Determine the (X, Y) coordinate at the center of the cell enclosing the given text.  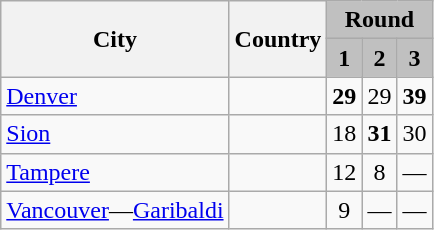
Round (380, 20)
Vancouver—Garibaldi (115, 210)
8 (380, 172)
3 (414, 58)
12 (344, 172)
2 (380, 58)
30 (414, 134)
Country (278, 39)
18 (344, 134)
1 (344, 58)
Denver (115, 96)
Sion (115, 134)
Tampere (115, 172)
31 (380, 134)
9 (344, 210)
39 (414, 96)
City (115, 39)
